Provide the [X, Y] coordinate of the cell's center where the given text is located.  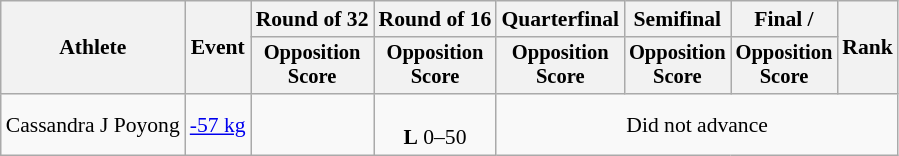
Did not advance [696, 124]
Semifinal [678, 19]
Final / [784, 19]
L 0–50 [436, 124]
Athlete [93, 48]
Rank [868, 48]
Round of 32 [312, 19]
Event [218, 48]
-57 kg [218, 124]
Quarterfinal [560, 19]
Round of 16 [436, 19]
Cassandra J Poyong [93, 124]
